Determine the (X, Y) coordinate at the center of the cell enclosing the given text.  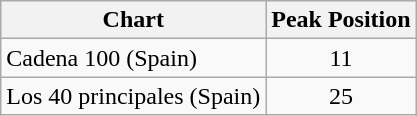
Chart (134, 20)
Peak Position (341, 20)
Los 40 principales (Spain) (134, 96)
11 (341, 58)
25 (341, 96)
Cadena 100 (Spain) (134, 58)
